Identify which cell holds the provided text, then report its (X, Y) central coordinate. 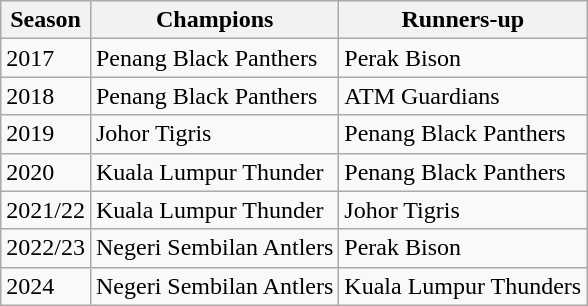
Champions (214, 20)
2018 (46, 96)
2017 (46, 58)
Season (46, 20)
Kuala Lumpur Thunders (463, 286)
2022/23 (46, 248)
2019 (46, 134)
ATM Guardians (463, 96)
2021/22 (46, 210)
Runners-up (463, 20)
2020 (46, 172)
2024 (46, 286)
